For the text-containing cell, return its midpoint in (x, y) coordinate format. 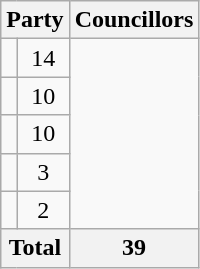
Party (35, 20)
Total (35, 248)
3 (43, 172)
Councillors (134, 20)
14 (43, 58)
2 (43, 210)
39 (134, 248)
